Detect which cell encompasses the target text, then output its (x, y) center coordinate. 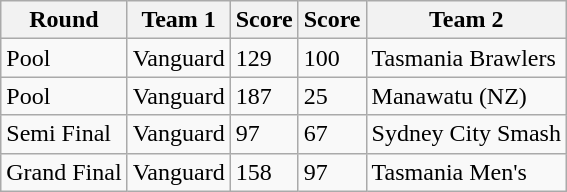
Sydney City Smash (466, 134)
Tasmania Brawlers (466, 58)
Manawatu (NZ) (466, 96)
Semi Final (64, 134)
187 (264, 96)
158 (264, 172)
Team 1 (178, 20)
129 (264, 58)
25 (332, 96)
Tasmania Men's (466, 172)
67 (332, 134)
Round (64, 20)
100 (332, 58)
Team 2 (466, 20)
Grand Final (64, 172)
